Pinpoint the cell where the given text exists, returning its [x, y] midpoint coordinate. 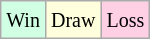
Draw [72, 20]
Win [24, 20]
Loss [126, 20]
